Scan for the cell matching the given text and deliver its (X, Y) coordinate at center. 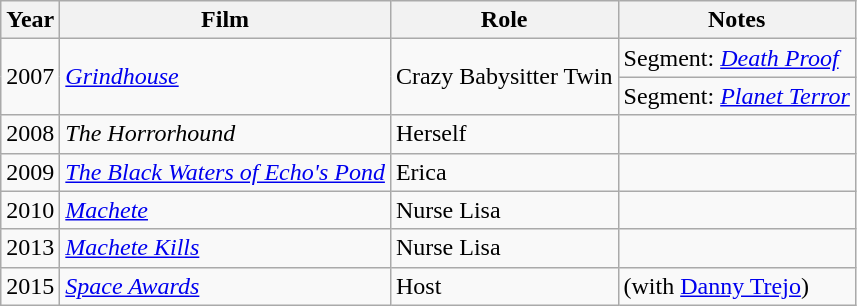
2013 (30, 248)
Segment: Planet Terror (736, 96)
Year (30, 20)
Space Awards (226, 286)
2009 (30, 172)
Erica (504, 172)
Grindhouse (226, 77)
Machete Kills (226, 248)
Segment: Death Proof (736, 58)
The Black Waters of Echo's Pond (226, 172)
2010 (30, 210)
The Horrorhound (226, 134)
Host (504, 286)
Film (226, 20)
Notes (736, 20)
2008 (30, 134)
2007 (30, 77)
(with Danny Trejo) (736, 286)
Herself (504, 134)
Crazy Babysitter Twin (504, 77)
Machete (226, 210)
Role (504, 20)
2015 (30, 286)
